Provide the [X, Y] coordinate of the cell's center where the given text is located.  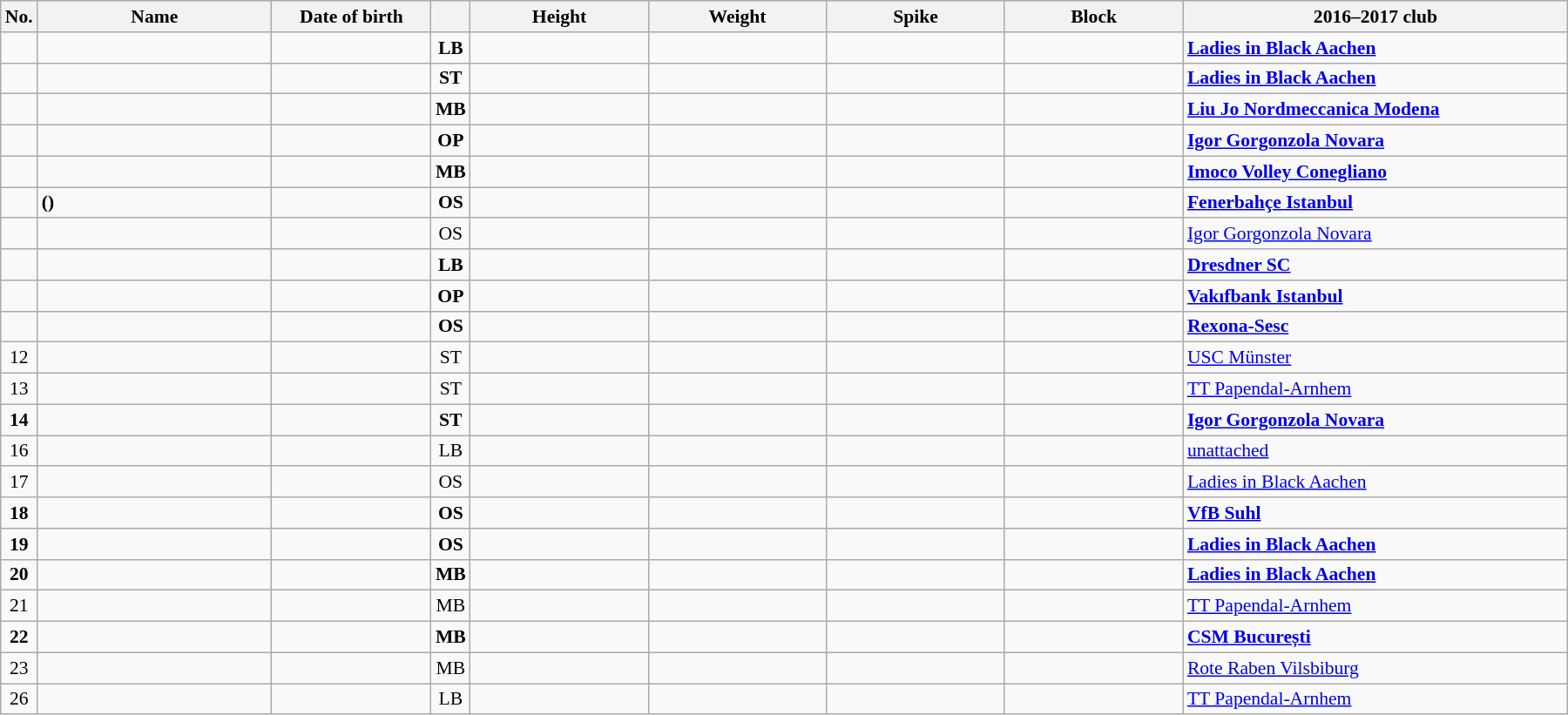
Weight [737, 17]
Date of birth [352, 17]
13 [19, 389]
26 [19, 699]
2016–2017 club [1375, 17]
12 [19, 358]
17 [19, 482]
VfB Suhl [1375, 513]
No. [19, 17]
Height [559, 17]
CSM București [1375, 637]
Dresdner SC [1375, 265]
20 [19, 575]
Vakıfbank Istanbul [1375, 296]
19 [19, 544]
Spike [916, 17]
unattached [1375, 451]
21 [19, 606]
Name [155, 17]
Rote Raben Vilsbiburg [1375, 668]
22 [19, 637]
Liu Jo Nordmeccanica Modena [1375, 110]
Fenerbahçe Istanbul [1375, 203]
14 [19, 420]
() [155, 203]
Block [1094, 17]
23 [19, 668]
Imoco Volley Conegliano [1375, 172]
18 [19, 513]
Rexona-Sesc [1375, 327]
USC Münster [1375, 358]
16 [19, 451]
